Capture the cell that displays the provided text and extract its [x, y] central coordinate. 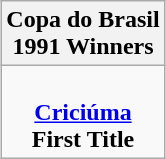
Copa do Brasil1991 Winners [83, 34]
CriciúmaFirst Title [83, 112]
